Extract the [x, y] coordinate from the center of the cell holding the provided text.  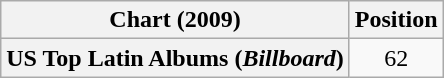
62 [396, 58]
Chart (2009) [176, 20]
Position [396, 20]
US Top Latin Albums (Billboard) [176, 58]
